From the cell containing the given text, extract its center point as [X, Y] coordinate. 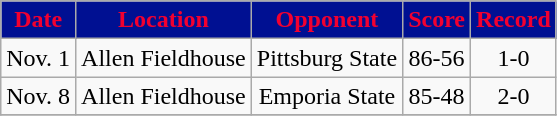
86-56 [437, 58]
Nov. 1 [38, 58]
Emporia State [326, 96]
Nov. 8 [38, 96]
Date [38, 20]
Score [437, 20]
Location [164, 20]
1-0 [514, 58]
Record [514, 20]
Pittsburg State [326, 58]
Opponent [326, 20]
85-48 [437, 96]
2-0 [514, 96]
